Pinpoint the cell where the given text exists, returning its [x, y] midpoint coordinate. 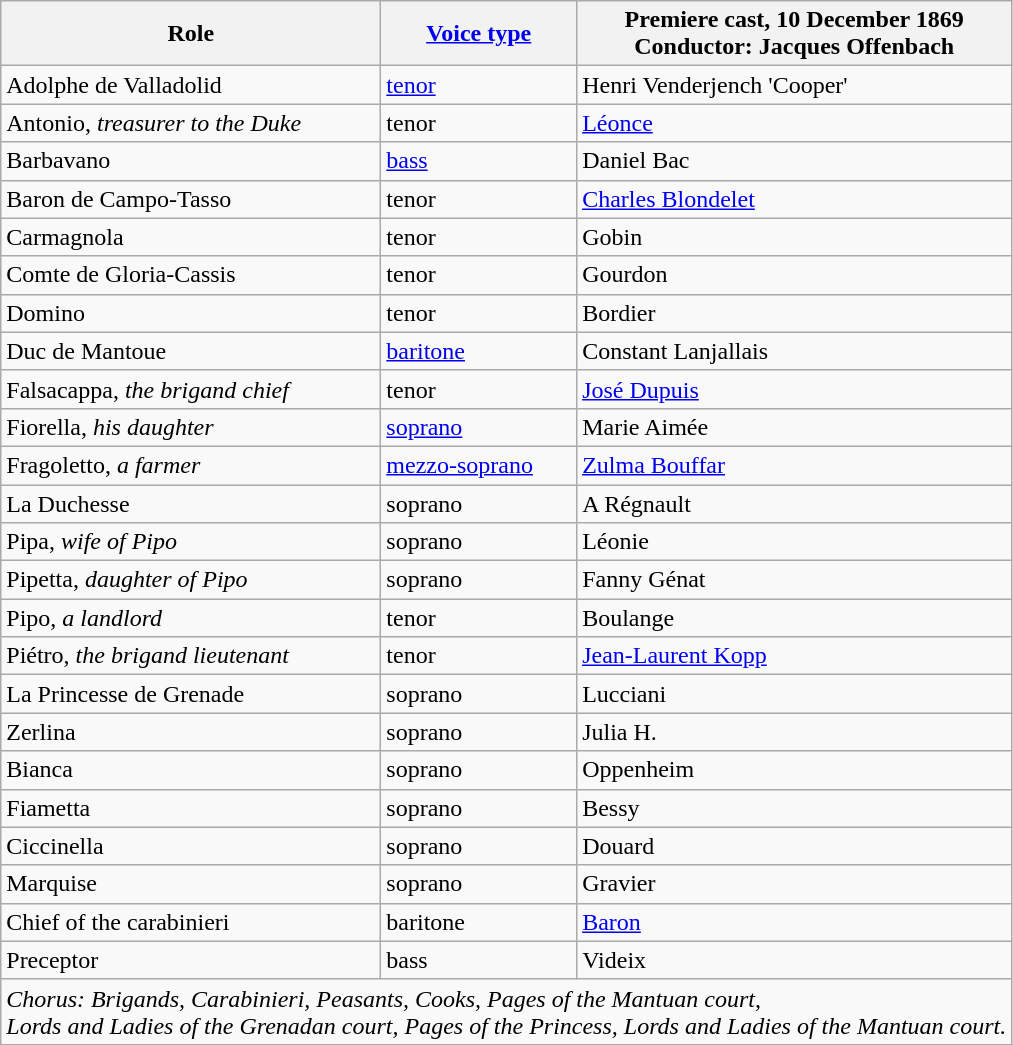
Pipo, a landlord [191, 618]
Léonce [794, 123]
Charles Blondelet [794, 199]
Domino [191, 313]
Voice type [479, 34]
Falsacappa, the brigand chief [191, 389]
Zerlina [191, 732]
Douard [794, 846]
Gravier [794, 884]
Oppenheim [794, 770]
Baron de Campo-Tasso [191, 199]
José Dupuis [794, 389]
Léonie [794, 542]
Preceptor [191, 960]
Videix [794, 960]
Fanny Génat [794, 580]
Henri Venderjench 'Cooper' [794, 85]
Antonio, treasurer to the Duke [191, 123]
Pipetta, daughter of Pipo [191, 580]
Daniel Bac [794, 161]
Baron [794, 922]
La Duchesse [191, 503]
Gobin [794, 237]
Carmagnola [191, 237]
Zulma Bouffar [794, 465]
Gourdon [794, 275]
Constant Lanjallais [794, 351]
Fragoletto, a farmer [191, 465]
Fiorella, his daughter [191, 427]
Barbavano [191, 161]
Marie Aimée [794, 427]
Chief of the carabinieri [191, 922]
Premiere cast, 10 December 1869Conductor: Jacques Offenbach [794, 34]
Comte de Gloria-Cassis [191, 275]
Bordier [794, 313]
mezzo-soprano [479, 465]
A Régnault [794, 503]
Julia H. [794, 732]
Fiametta [191, 808]
Pipa, wife of Pipo [191, 542]
Marquise [191, 884]
Bessy [794, 808]
Adolphe de Valladolid [191, 85]
Piétro, the brigand lieutenant [191, 656]
Lucciani [794, 694]
La Princesse de Grenade [191, 694]
Duc de Mantoue [191, 351]
Bianca [191, 770]
Jean-Laurent Kopp [794, 656]
Role [191, 34]
Ciccinella [191, 846]
Boulange [794, 618]
